Extract the (x, y) coordinate from the center of the cell holding the provided text.  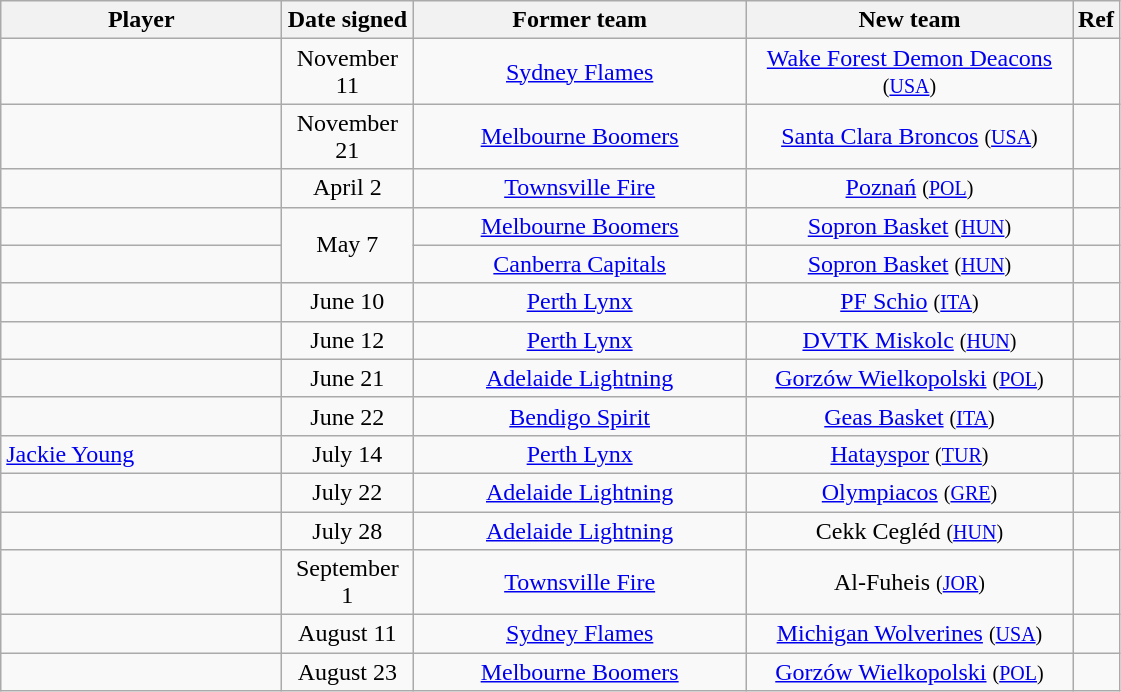
Canberra Capitals (580, 264)
Ref (1096, 20)
June 21 (348, 378)
June 10 (348, 302)
Michigan Wolverines (USA) (909, 634)
May 7 (348, 245)
November 21 (348, 136)
Player (142, 20)
November 11 (348, 72)
July 28 (348, 531)
June 22 (348, 416)
New team (909, 20)
July 14 (348, 454)
Hatayspor (TUR) (909, 454)
Former team (580, 20)
Olympiacos (GRE) (909, 492)
Date signed (348, 20)
PF Schio (ITA) (909, 302)
Geas Basket (ITA) (909, 416)
Al-Fuheis (JOR) (909, 582)
June 12 (348, 340)
Bendigo Spirit (580, 416)
Jackie Young (142, 454)
July 22 (348, 492)
Cekk Cegléd (HUN) (909, 531)
August 23 (348, 672)
April 2 (348, 188)
DVTK Miskolc (HUN) (909, 340)
September 1 (348, 582)
Poznań (POL) (909, 188)
Wake Forest Demon Deacons (USA) (909, 72)
Santa Clara Broncos (USA) (909, 136)
August 11 (348, 634)
